Pinpoint the cell where the given text exists, returning its (x, y) midpoint coordinate. 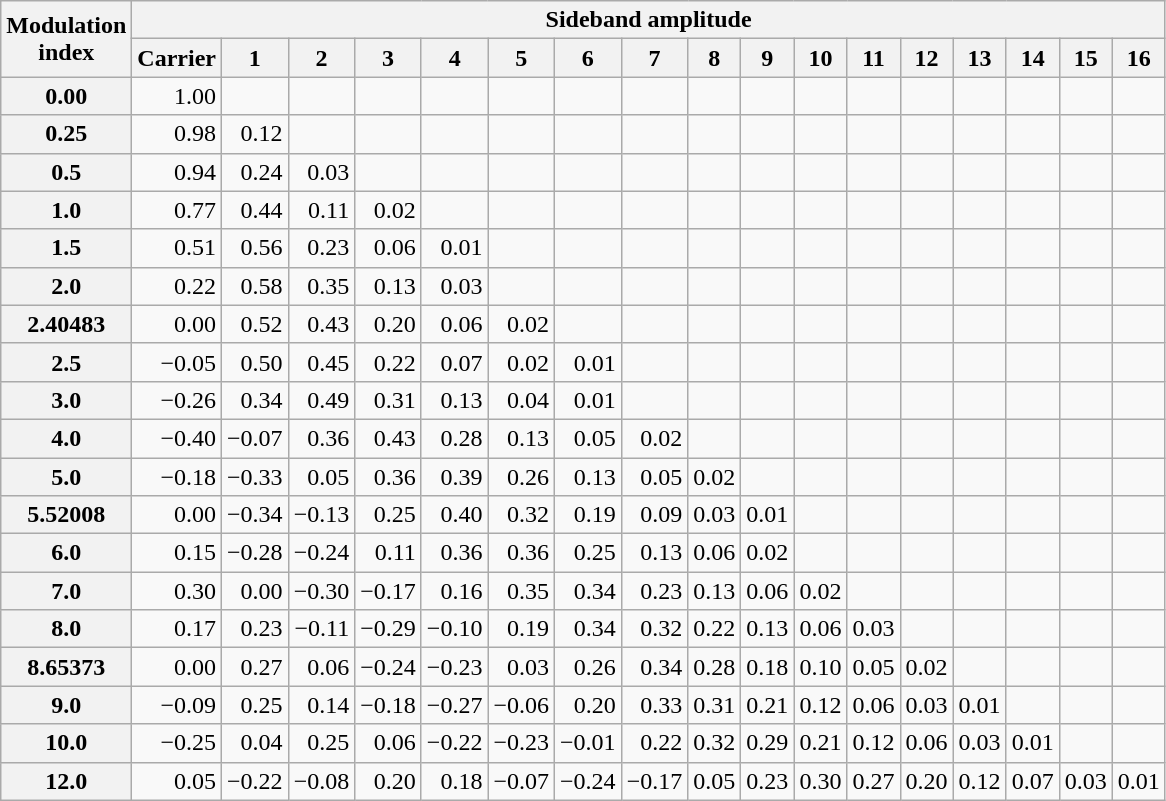
−0.13 (322, 515)
−0.01 (588, 743)
0.14 (322, 705)
0.44 (256, 210)
−0.06 (522, 705)
12 (926, 58)
10 (820, 58)
0.33 (654, 705)
0.94 (177, 172)
−0.10 (454, 629)
11 (874, 58)
14 (1032, 58)
8.65373 (66, 667)
5.52008 (66, 515)
9 (768, 58)
3 (388, 58)
Carrier (177, 58)
6.0 (66, 553)
0.49 (322, 400)
0.15 (177, 553)
0.51 (177, 248)
13 (980, 58)
2.5 (66, 362)
4 (454, 58)
9.0 (66, 705)
10.0 (66, 743)
8 (714, 58)
0.09 (654, 515)
1 (256, 58)
0.29 (768, 743)
7.0 (66, 591)
2 (322, 58)
0.50 (256, 362)
8.0 (66, 629)
5.0 (66, 477)
15 (1086, 58)
−0.11 (322, 629)
−0.05 (177, 362)
0.40 (454, 515)
5 (522, 58)
7 (654, 58)
0.39 (454, 477)
0.77 (177, 210)
1.00 (177, 96)
1.5 (66, 248)
0.17 (177, 629)
−0.25 (177, 743)
0.24 (256, 172)
0.52 (256, 324)
−0.29 (388, 629)
0.10 (820, 667)
2.0 (66, 286)
Modulationindex (66, 39)
0.58 (256, 286)
0.98 (177, 134)
−0.26 (177, 400)
0.16 (454, 591)
−0.27 (454, 705)
0.56 (256, 248)
−0.34 (256, 515)
3.0 (66, 400)
−0.30 (322, 591)
1.0 (66, 210)
−0.28 (256, 553)
−0.09 (177, 705)
0.5 (66, 172)
16 (1138, 58)
4.0 (66, 438)
−0.40 (177, 438)
0.45 (322, 362)
−0.33 (256, 477)
6 (588, 58)
12.0 (66, 781)
−0.08 (322, 781)
2.40483 (66, 324)
Sideband amplitude (649, 20)
